Capture the cell that displays the provided text and extract its (x, y) central coordinate. 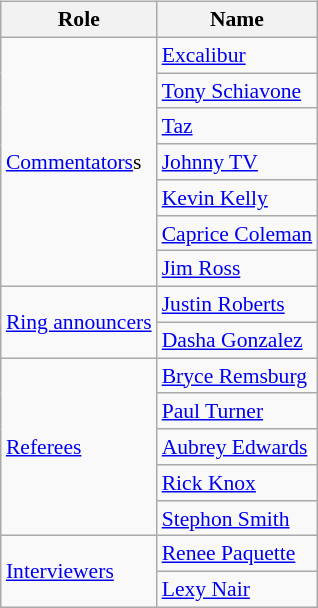
Rick Knox (238, 483)
Commentatorss (79, 162)
Referees (79, 447)
Ring announcers (79, 322)
Justin Roberts (238, 305)
Excalibur (238, 55)
Dasha Gonzalez (238, 340)
Interviewers (79, 572)
Name (238, 20)
Renee Paquette (238, 554)
Taz (238, 126)
Lexy Nair (238, 590)
Jim Ross (238, 269)
Tony Schiavone (238, 91)
Kevin Kelly (238, 198)
Caprice Coleman (238, 233)
Aubrey Edwards (238, 447)
Bryce Remsburg (238, 376)
Stephon Smith (238, 518)
Paul Turner (238, 411)
Johnny TV (238, 162)
Role (79, 20)
